Determine the (X, Y) coordinate at the center of the cell enclosing the given text.  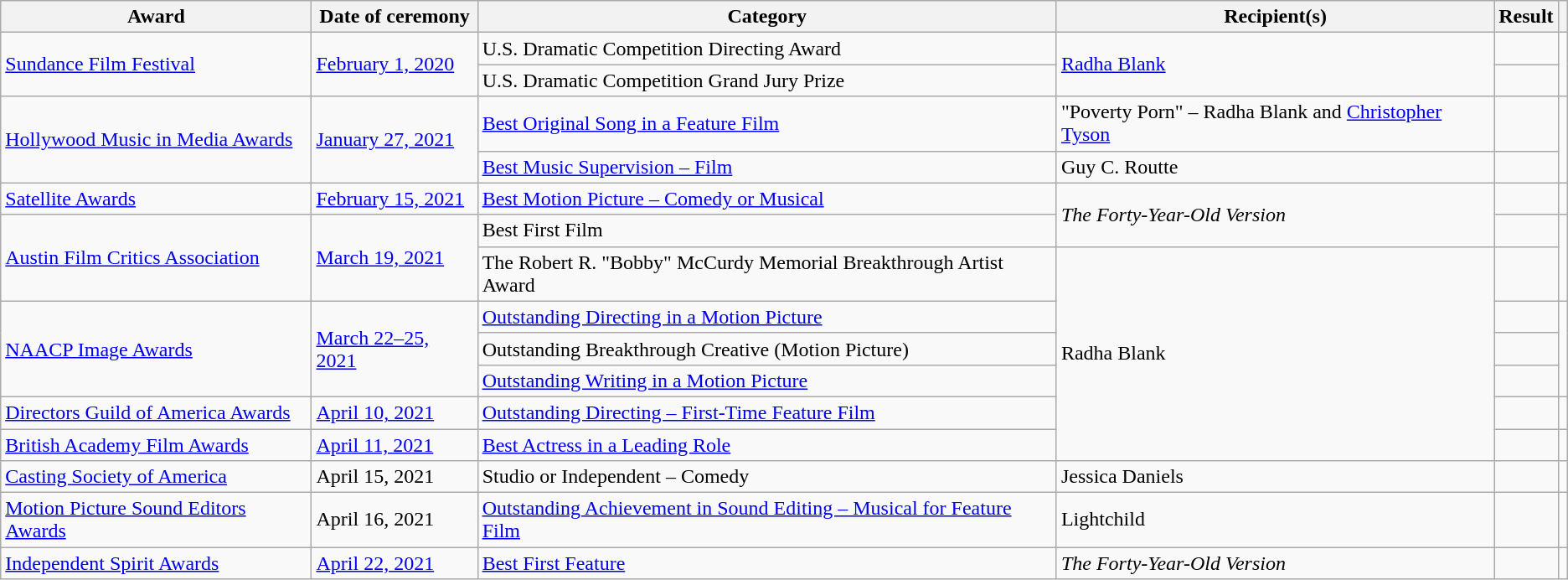
U.S. Dramatic Competition Grand Jury Prize (767, 80)
April 11, 2021 (395, 445)
Outstanding Writing in a Motion Picture (767, 381)
January 27, 2021 (395, 139)
Lightchild (1275, 520)
March 19, 2021 (395, 258)
British Academy Film Awards (156, 445)
Best First Feature (767, 563)
Result (1526, 17)
Guy C. Routte (1275, 167)
Sundance Film Festival (156, 65)
April 22, 2021 (395, 563)
Motion Picture Sound Editors Awards (156, 520)
Directors Guild of America Awards (156, 412)
Date of ceremony (395, 17)
February 1, 2020 (395, 65)
February 15, 2021 (395, 199)
Outstanding Directing – First-Time Feature Film (767, 412)
Category (767, 17)
Best Motion Picture – Comedy or Musical (767, 199)
NAACP Image Awards (156, 349)
Studio or Independent – Comedy (767, 477)
Best Original Song in a Feature Film (767, 124)
U.S. Dramatic Competition Directing Award (767, 49)
Award (156, 17)
Hollywood Music in Media Awards (156, 139)
Best First Film (767, 230)
Independent Spirit Awards (156, 563)
Jessica Daniels (1275, 477)
Outstanding Achievement in Sound Editing – Musical for Feature Film (767, 520)
Best Actress in a Leading Role (767, 445)
Outstanding Breakthrough Creative (Motion Picture) (767, 349)
April 16, 2021 (395, 520)
Recipient(s) (1275, 17)
Outstanding Directing in a Motion Picture (767, 317)
Austin Film Critics Association (156, 258)
April 10, 2021 (395, 412)
Satellite Awards (156, 199)
Best Music Supervision – Film (767, 167)
Casting Society of America (156, 477)
The Robert R. "Bobby" McCurdy Memorial Breakthrough Artist Award (767, 273)
"Poverty Porn" – Radha Blank and Christopher Tyson (1275, 124)
March 22–25, 2021 (395, 349)
April 15, 2021 (395, 477)
